From the cell containing the given text, extract its center point as [x, y] coordinate. 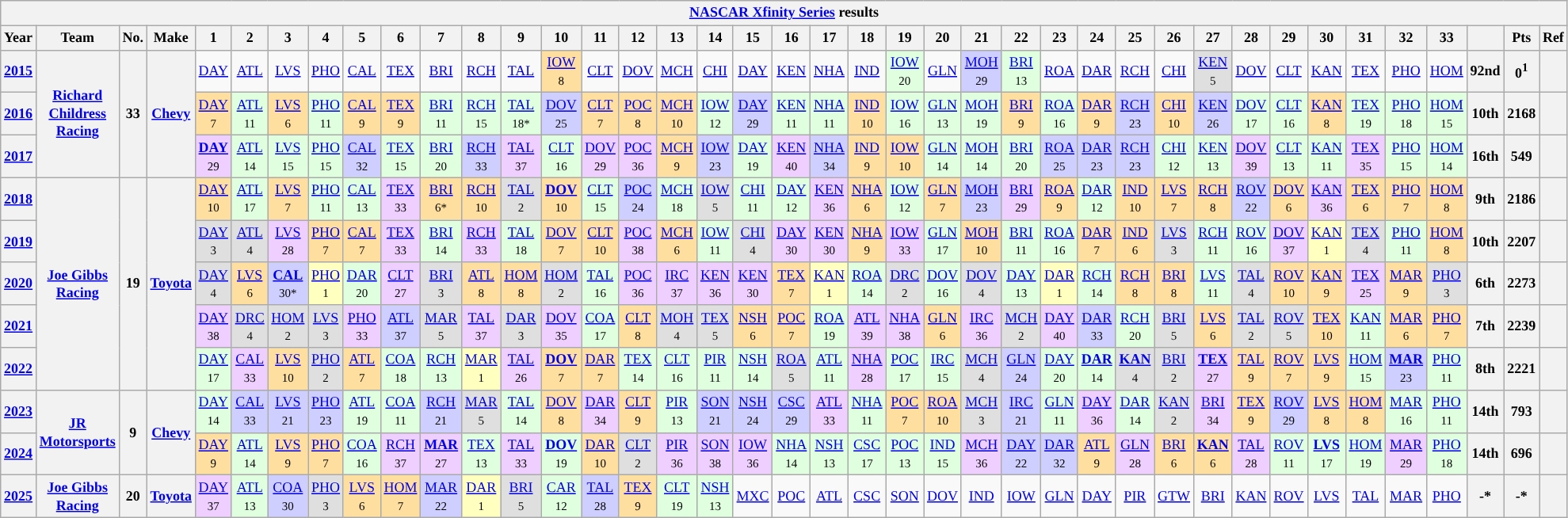
MAR1 [481, 369]
MOH4 [677, 326]
DOV39 [1251, 156]
TAL26 [521, 369]
CHI11 [753, 199]
CLT13 [1289, 156]
ROA9 [1060, 199]
TEX10 [1326, 326]
TEX27 [1212, 369]
MOH19 [981, 114]
32 [1406, 38]
6 [401, 38]
POC13 [905, 454]
POC8 [638, 114]
ATL13 [250, 497]
TEX6 [1366, 199]
LVS15 [288, 156]
DAY36 [1097, 411]
NASCAR Xfinity Series results [784, 13]
13 [677, 38]
BRI8 [1174, 284]
GLN17 [943, 242]
BRI2 [1174, 369]
MOH14 [981, 156]
DAR12 [1097, 199]
DOV6 [1289, 199]
TAL33 [521, 454]
SON21 [715, 411]
MCH10 [677, 114]
MAR27 [441, 454]
TEX14 [638, 369]
BRI6 [1174, 454]
PHO2 [326, 369]
COA18 [401, 369]
IOW [1021, 497]
PHO33 [361, 326]
RCH14 [1097, 284]
MAR23 [1406, 369]
POC17 [905, 369]
TEX19 [1366, 114]
RCH11 [1212, 242]
PIR [1135, 497]
KEN5 [1212, 71]
9th [1485, 199]
Richard Childress Racing [78, 114]
DRC4 [250, 326]
KEN11 [792, 114]
2016 [19, 114]
793 [1521, 411]
TEX7 [792, 284]
2221 [1521, 369]
Make [171, 38]
NHA14 [792, 454]
15 [753, 38]
2168 [1521, 114]
JR Motorsports [78, 432]
MAR22 [441, 497]
NHA9 [867, 242]
HOM7 [401, 497]
MCH3 [981, 411]
GLN13 [943, 114]
PIR36 [677, 454]
ROA10 [943, 411]
BRI3 [441, 284]
DRC2 [905, 284]
GLN7 [943, 199]
2025 [19, 497]
MCH36 [981, 454]
IRC15 [943, 369]
BRI13 [1021, 71]
LVS10 [288, 369]
7th [1485, 326]
ATL37 [401, 326]
2017 [19, 156]
31 [1366, 38]
MAR29 [1406, 454]
DAY20 [1060, 369]
NSH14 [753, 369]
DAR32 [1060, 454]
DAR10 [601, 454]
IOW11 [715, 242]
MAR9 [1406, 284]
LVS17 [1326, 454]
DOV8 [561, 411]
MCH9 [677, 156]
DAY40 [1060, 326]
ATL7 [361, 369]
DAY38 [213, 326]
BRI29 [1021, 199]
PIR11 [715, 369]
Pts [1521, 38]
LVS28 [288, 242]
CLT19 [677, 497]
24 [1097, 38]
ROV22 [1251, 199]
SON [905, 497]
IRC37 [677, 284]
IOW5 [715, 199]
DAY9 [213, 454]
ATL19 [361, 411]
IND9 [867, 156]
BRI9 [1021, 114]
2020 [19, 284]
8 [481, 38]
KEN40 [792, 156]
17 [830, 38]
MAR [1406, 497]
GLN6 [943, 326]
ATL17 [250, 199]
2273 [1521, 284]
No. [133, 38]
DOV19 [561, 454]
RCH20 [1135, 326]
POC24 [638, 199]
DAY4 [213, 284]
Ref [1554, 38]
MCH [677, 71]
NHA38 [905, 326]
MXC [753, 497]
BRI34 [1212, 411]
LVS21 [288, 411]
ROA19 [830, 326]
DAR9 [1097, 114]
MAR6 [1406, 326]
POC [792, 497]
DAY10 [213, 199]
2022 [19, 369]
IOW20 [905, 71]
22 [1021, 38]
2021 [19, 326]
ROA [1060, 71]
DAR3 [521, 326]
DOV29 [601, 156]
HOM14 [1447, 156]
2018 [19, 199]
GLN28 [1135, 454]
TEX35 [1366, 156]
CAL32 [361, 156]
ROV29 [1289, 411]
CLT10 [601, 242]
COA11 [401, 411]
2186 [1521, 199]
4 [326, 38]
2019 [19, 242]
RCH21 [441, 411]
CAR12 [561, 497]
ROA5 [792, 369]
DAR [1097, 71]
2 [250, 38]
LVS8 [1326, 411]
6th [1485, 284]
GLN24 [1021, 369]
TEX5 [715, 326]
GLN11 [1060, 411]
Team [78, 38]
HOM19 [1366, 454]
28 [1251, 38]
POC38 [638, 242]
KAN8 [1326, 114]
23 [1060, 38]
12 [638, 38]
ROA25 [1060, 156]
DOV4 [981, 284]
NHA34 [830, 156]
DAY30 [792, 242]
NHA28 [867, 369]
IOW33 [905, 242]
16th [1485, 156]
NSH24 [753, 411]
DAY22 [1021, 454]
26 [1174, 38]
CHI4 [753, 242]
TAL18* [521, 114]
NHA [830, 71]
549 [1521, 156]
DOV17 [1251, 114]
CAL7 [361, 242]
PIR13 [677, 411]
21 [981, 38]
TEX4 [1366, 242]
10 [561, 38]
2207 [1521, 242]
ROV7 [1289, 369]
TAL18 [521, 242]
11 [601, 38]
18 [867, 38]
SON38 [715, 454]
IRC36 [981, 326]
LVS11 [1212, 284]
NHA6 [867, 199]
ATL9 [1097, 454]
DAY19 [753, 156]
TAL9 [1251, 369]
CLT9 [638, 411]
DAR20 [361, 284]
DAR33 [1097, 326]
DAR34 [601, 411]
BRI6* [441, 199]
27 [1212, 38]
IND15 [943, 454]
KEN13 [1212, 156]
ROV [1289, 497]
BRI14 [441, 242]
IOW36 [753, 454]
CAL9 [361, 114]
DOV35 [561, 326]
14 [715, 38]
ROV11 [1289, 454]
CSC17 [867, 454]
ROA14 [867, 284]
NSH6 [753, 326]
IOW10 [905, 156]
ATL33 [830, 411]
DAY13 [1021, 284]
CLT27 [401, 284]
CLT2 [638, 454]
CAL [361, 71]
DAY37 [213, 497]
30 [1326, 38]
MCH2 [1021, 326]
COA30 [288, 497]
7 [441, 38]
2239 [1521, 326]
DAY7 [213, 114]
MAR16 [1406, 411]
IOW23 [715, 156]
DOV37 [1289, 242]
MOH29 [981, 71]
ATL39 [867, 326]
29 [1289, 38]
RCH15 [481, 114]
MCH6 [677, 242]
25 [1135, 38]
CLT7 [601, 114]
GLN14 [943, 156]
RCH13 [441, 369]
KAN36 [1326, 199]
COA17 [601, 326]
CAL30* [288, 284]
RCH10 [481, 199]
DAY14 [213, 411]
DOV25 [561, 114]
TAL4 [1251, 284]
HOM [1447, 71]
92nd [1485, 71]
CLT8 [638, 326]
PHO1 [326, 284]
DAY12 [792, 199]
COA16 [361, 454]
TEX25 [1366, 284]
CSC [867, 497]
DAR23 [1097, 156]
CLT15 [601, 199]
MOH10 [981, 242]
RCH37 [401, 454]
16 [792, 38]
IOW16 [905, 114]
DOV10 [561, 199]
KAN9 [1326, 284]
2023 [19, 411]
ATL8 [481, 284]
2015 [19, 71]
CAL13 [361, 199]
PHO23 [326, 411]
KEN [792, 71]
KAN6 [1212, 454]
IOW8 [561, 71]
MOH23 [981, 199]
KEN26 [1212, 114]
2024 [19, 454]
CHI10 [1174, 114]
ATL4 [250, 242]
MCH4 [981, 369]
TAL16 [601, 284]
TEX15 [401, 156]
KAN2 [1174, 411]
IND6 [1135, 242]
MCH18 [677, 199]
TAL14 [521, 411]
ROV16 [1251, 242]
IRC21 [1021, 411]
TEX13 [481, 454]
CHI12 [1174, 156]
01 [1521, 71]
ROV10 [1289, 284]
Year [19, 38]
1 [213, 38]
3 [288, 38]
8th [1485, 369]
ROV5 [1289, 326]
CSC29 [792, 411]
DAY17 [213, 369]
DAY3 [213, 242]
GTW [1174, 497]
KAN4 [1135, 369]
5 [361, 38]
DOV16 [943, 284]
696 [1521, 454]
